Scan for the cell matching the given text and deliver its [X, Y] coordinate at center. 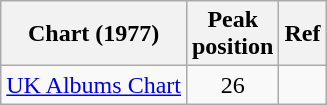
UK Albums Chart [94, 85]
26 [232, 85]
Ref [302, 34]
Peak position [232, 34]
Chart (1977) [94, 34]
